Provide the (x, y) coordinate of the cell's center where the given text is located.  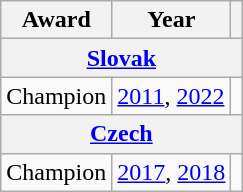
2017, 2018 (172, 172)
2011, 2022 (172, 96)
Czech (122, 134)
Award (56, 20)
Year (172, 20)
Slovak (122, 58)
